Identify which cell holds the provided text, then report its [x, y] central coordinate. 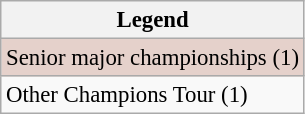
Legend [153, 20]
Senior major championships (1) [153, 58]
Other Champions Tour (1) [153, 95]
